Return [x, y] of the center of cell containing provided text 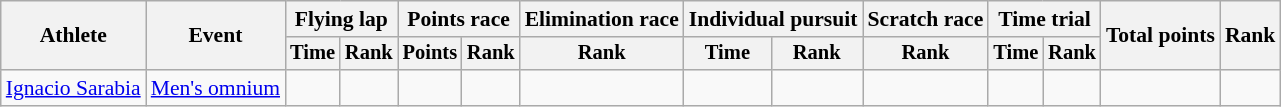
Time trial [1044, 19]
Points [430, 54]
Athlete [74, 36]
Elimination race [602, 19]
Individual pursuit [774, 19]
Ignacio Sarabia [74, 88]
Flying lap [341, 19]
Men's omnium [216, 88]
Scratch race [925, 19]
Total points [1160, 36]
Points race [459, 19]
Event [216, 36]
